From the cell containing the given text, extract its center point as (x, y) coordinate. 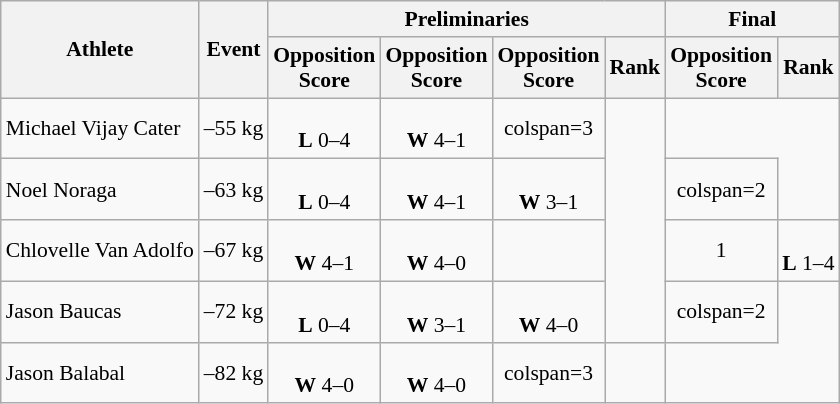
1 (721, 250)
Michael Vijay Cater (100, 128)
–67 kg (234, 250)
Noel Noraga (100, 190)
L 1–4 (808, 250)
Final (752, 19)
Jason Baucas (100, 312)
Athlete (100, 50)
–82 kg (234, 372)
–55 kg (234, 128)
Event (234, 50)
–63 kg (234, 190)
–72 kg (234, 312)
Preliminaries (466, 19)
Jason Balabal (100, 372)
Chlovelle Van Adolfo (100, 250)
